Determine the (X, Y) coordinate at the center of the cell enclosing the given text.  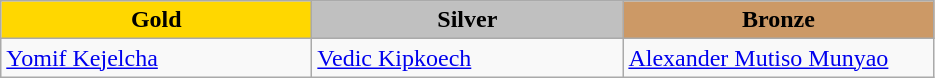
Bronze (778, 20)
Vedic Kipkoech (468, 58)
Yomif Kejelcha (156, 58)
Gold (156, 20)
Silver (468, 20)
Alexander Mutiso Munyao (778, 58)
